Pinpoint the cell where the given text exists, returning its (x, y) midpoint coordinate. 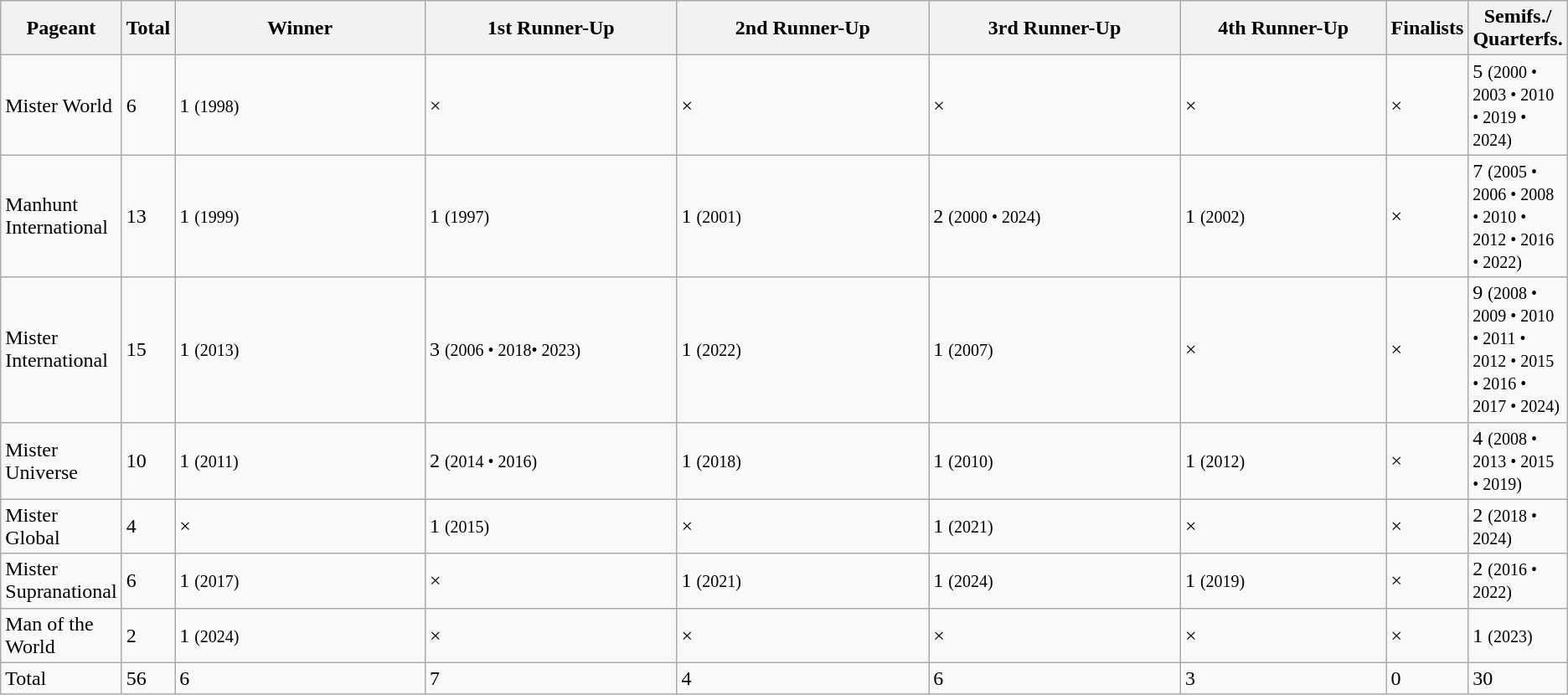
1 (2018) (802, 461)
1 (2012) (1283, 461)
1 (2010) (1055, 461)
1 (1997) (551, 216)
1 (2011) (300, 461)
Semifs./ Quarterfs. (1518, 28)
Finalists (1427, 28)
2 (2016 • 2022) (1518, 581)
Winner (300, 28)
15 (148, 350)
4th Runner-Up (1283, 28)
1 (2007) (1055, 350)
4 (2008 • 2013 • 2015 • 2019) (1518, 461)
2 (148, 635)
3 (2006 • 2018• 2023) (551, 350)
7 (551, 678)
1 (2019) (1283, 581)
7 (2005 • 2006 • 2008 • 2010 • 2012 • 2016 • 2022) (1518, 216)
1 (2023) (1518, 635)
1st Runner-Up (551, 28)
1 (2022) (802, 350)
5 (2000 • 2003 • 2010 • 2019 • 2024) (1518, 106)
0 (1427, 678)
Manhunt International (61, 216)
30 (1518, 678)
Mister Universe (61, 461)
1 (2001) (802, 216)
Pageant (61, 28)
10 (148, 461)
56 (148, 678)
1 (1999) (300, 216)
2 (2018 • 2024) (1518, 526)
1 (2002) (1283, 216)
2nd Runner-Up (802, 28)
1 (1998) (300, 106)
2 (2014 • 2016) (551, 461)
Mister Supranational (61, 581)
3 (1283, 678)
Mister International (61, 350)
1 (2017) (300, 581)
Man of the World (61, 635)
Mister World (61, 106)
1 (2013) (300, 350)
9 (2008 • 2009 • 2010 • 2011 • 2012 • 2015 • 2016 • 2017 • 2024) (1518, 350)
2 (2000 • 2024) (1055, 216)
1 (2015) (551, 526)
3rd Runner-Up (1055, 28)
13 (148, 216)
Mister Global (61, 526)
